Provide the (x, y) coordinate of the cell's center where the given text is located.  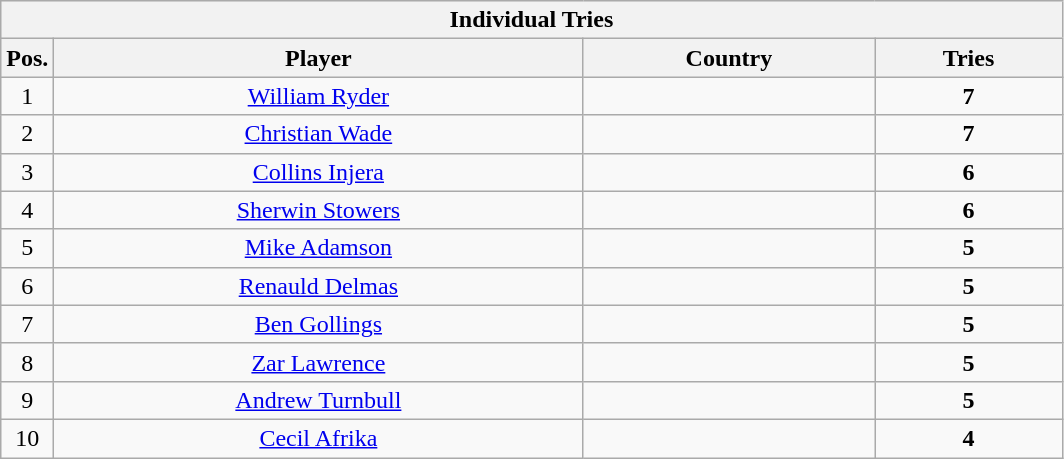
Collins Injera (318, 172)
2 (28, 134)
Player (318, 58)
Cecil Afrika (318, 438)
Mike Adamson (318, 248)
Zar Lawrence (318, 362)
Renauld Delmas (318, 286)
Andrew Turnbull (318, 400)
Christian Wade (318, 134)
Country (729, 58)
9 (28, 400)
3 (28, 172)
Sherwin Stowers (318, 210)
William Ryder (318, 96)
8 (28, 362)
10 (28, 438)
Pos. (28, 58)
Tries (968, 58)
1 (28, 96)
Ben Gollings (318, 324)
Individual Tries (532, 20)
